Return the (X, Y) coordinate for the center point of the cell that contains the specified text.  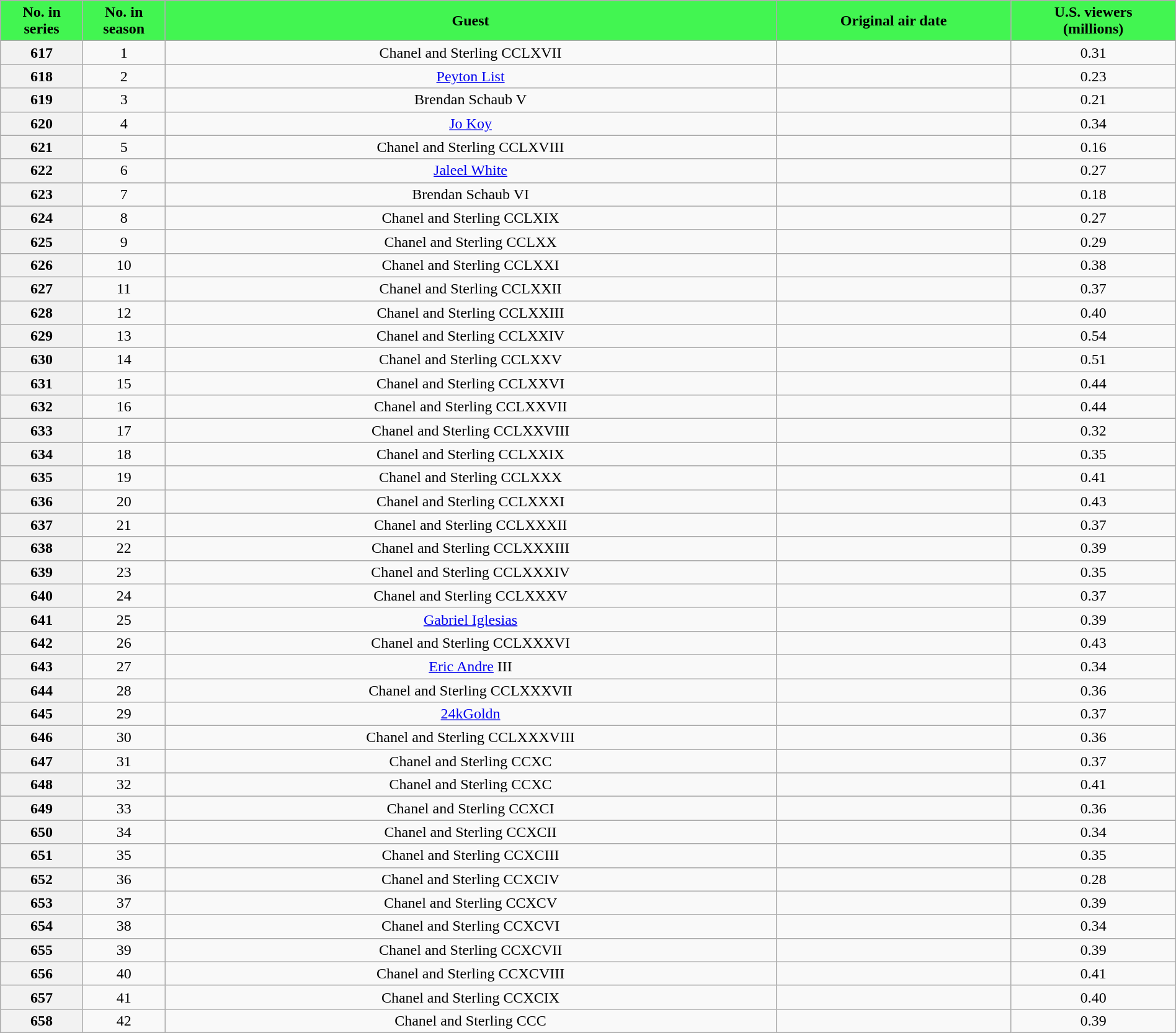
Chanel and Sterling CCLXX (470, 241)
34 (124, 832)
Jo Koy (470, 123)
Chanel and Sterling CCXCIX (470, 997)
638 (42, 548)
653 (42, 903)
Chanel and Sterling CCC (470, 1021)
Chanel and Sterling CCXCV (470, 903)
42 (124, 1021)
649 (42, 808)
No. inseries (42, 21)
27 (124, 666)
0.18 (1093, 194)
19 (124, 478)
5 (124, 147)
39 (124, 950)
625 (42, 241)
620 (42, 123)
36 (124, 879)
Chanel and Sterling CCLXXXVI (470, 643)
633 (42, 431)
Chanel and Sterling CCLXXVI (470, 383)
Eric Andre III (470, 666)
Chanel and Sterling CCLXXXV (470, 596)
622 (42, 171)
657 (42, 997)
624 (42, 218)
40 (124, 973)
Chanel and Sterling CCLXXIII (470, 312)
Chanel and Sterling CCLXXVII (470, 407)
0.21 (1093, 100)
658 (42, 1021)
Peyton List (470, 76)
0.28 (1093, 879)
647 (42, 761)
646 (42, 738)
0.29 (1093, 241)
3 (124, 100)
619 (42, 100)
31 (124, 761)
650 (42, 832)
0.51 (1093, 360)
Chanel and Sterling CCXCIV (470, 879)
Chanel and Sterling CCLXXXI (470, 501)
648 (42, 785)
0.23 (1093, 76)
Guest (470, 21)
17 (124, 431)
Chanel and Sterling CCLXXIV (470, 336)
629 (42, 336)
Chanel and Sterling CCXCVI (470, 926)
Chanel and Sterling CCXCVIII (470, 973)
Chanel and Sterling CCLXXX (470, 478)
33 (124, 808)
10 (124, 265)
636 (42, 501)
Chanel and Sterling CCLXXXVIII (470, 738)
Chanel and Sterling CCXCIII (470, 856)
628 (42, 312)
Chanel and Sterling CCLXXVIII (470, 431)
Brendan Schaub VI (470, 194)
626 (42, 265)
No. inseason (124, 21)
0.32 (1093, 431)
1 (124, 53)
617 (42, 53)
634 (42, 454)
14 (124, 360)
20 (124, 501)
24 (124, 596)
18 (124, 454)
632 (42, 407)
652 (42, 879)
26 (124, 643)
Original air date (893, 21)
9 (124, 241)
Chanel and Sterling CCXCII (470, 832)
25 (124, 619)
Chanel and Sterling CCLXIX (470, 218)
644 (42, 691)
Brendan Schaub V (470, 100)
Chanel and Sterling CCLXVII (470, 53)
Chanel and Sterling CCLXXXVII (470, 691)
Chanel and Sterling CCLXXXIII (470, 548)
28 (124, 691)
12 (124, 312)
0.16 (1093, 147)
U.S. viewers(millions) (1093, 21)
655 (42, 950)
635 (42, 478)
627 (42, 288)
Chanel and Sterling CCLXXII (470, 288)
37 (124, 903)
7 (124, 194)
Chanel and Sterling CCLXXI (470, 265)
Chanel and Sterling CCLXXV (470, 360)
13 (124, 336)
15 (124, 383)
22 (124, 548)
Chanel and Sterling CCXCI (470, 808)
4 (124, 123)
24kGoldn (470, 714)
Chanel and Sterling CCLXXIX (470, 454)
0.31 (1093, 53)
6 (124, 171)
11 (124, 288)
637 (42, 525)
30 (124, 738)
639 (42, 572)
623 (42, 194)
29 (124, 714)
23 (124, 572)
641 (42, 619)
Gabriel Iglesias (470, 619)
621 (42, 147)
645 (42, 714)
21 (124, 525)
41 (124, 997)
631 (42, 383)
0.54 (1093, 336)
8 (124, 218)
642 (42, 643)
618 (42, 76)
35 (124, 856)
Chanel and Sterling CCLXXXII (470, 525)
32 (124, 785)
640 (42, 596)
0.38 (1093, 265)
Chanel and Sterling CCLXVIII (470, 147)
16 (124, 407)
656 (42, 973)
643 (42, 666)
651 (42, 856)
630 (42, 360)
38 (124, 926)
654 (42, 926)
Jaleel White (470, 171)
Chanel and Sterling CCLXXXIV (470, 572)
2 (124, 76)
Chanel and Sterling CCXCVII (470, 950)
